Pinpoint the cell where the given text exists, returning its (x, y) midpoint coordinate. 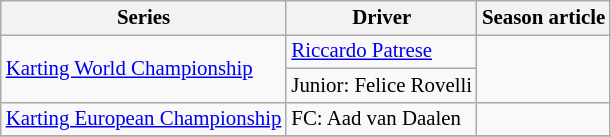
Season article (544, 18)
Driver (382, 18)
FC: Aad van Daalen (382, 119)
Karting European Championship (144, 119)
Riccardo Patrese (382, 51)
Series (144, 18)
Karting World Championship (144, 68)
Junior: Felice Rovelli (382, 85)
